Return the (X, Y) coordinate for the center point of the cell that contains the specified text.  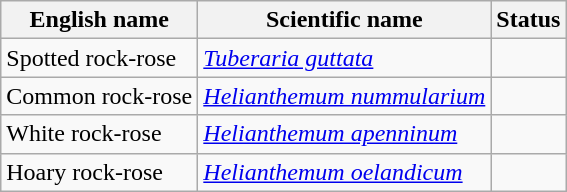
Scientific name (344, 20)
Hoary rock-rose (100, 172)
Helianthemum oelandicum (344, 172)
White rock-rose (100, 134)
English name (100, 20)
Spotted rock-rose (100, 58)
Tuberaria guttata (344, 58)
Common rock-rose (100, 96)
Status (528, 20)
Helianthemum nummularium (344, 96)
Helianthemum apenninum (344, 134)
